Identify which cell holds the provided text, then report its (x, y) central coordinate. 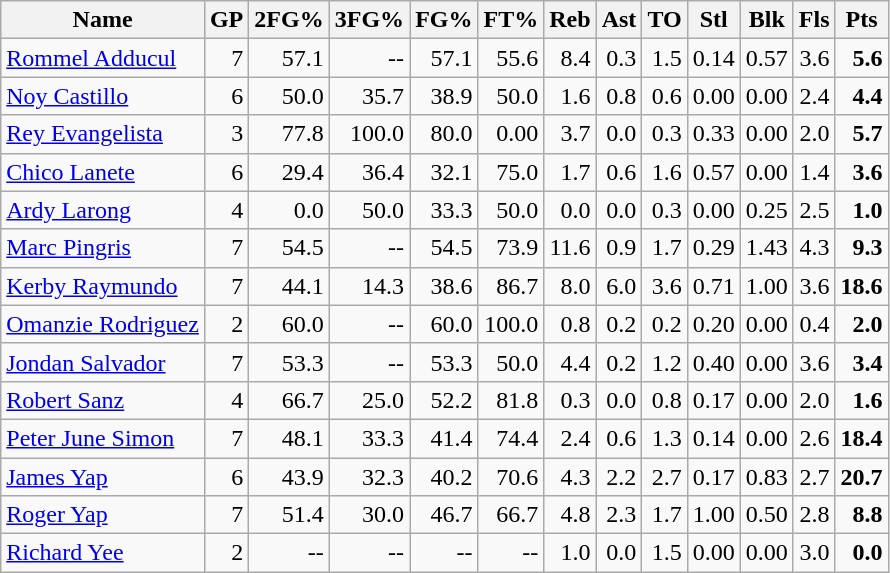
0.4 (814, 324)
5.7 (862, 134)
25.0 (369, 400)
1.4 (814, 172)
Roger Yap (103, 515)
3FG% (369, 20)
4.8 (570, 515)
74.4 (511, 438)
38.9 (444, 96)
Kerby Raymundo (103, 286)
8.8 (862, 515)
1.3 (664, 438)
55.6 (511, 58)
TO (664, 20)
Fls (814, 20)
14.3 (369, 286)
Stl (714, 20)
1.43 (766, 248)
1.2 (664, 362)
36.4 (369, 172)
86.7 (511, 286)
FG% (444, 20)
Peter June Simon (103, 438)
0.25 (766, 210)
44.1 (289, 286)
6.0 (619, 286)
2.8 (814, 515)
29.4 (289, 172)
GP (226, 20)
48.1 (289, 438)
32.1 (444, 172)
Pts (862, 20)
0.71 (714, 286)
Blk (766, 20)
Richard Yee (103, 553)
Rey Evangelista (103, 134)
Ast (619, 20)
80.0 (444, 134)
Jondan Salvador (103, 362)
2FG% (289, 20)
8.4 (570, 58)
0.40 (714, 362)
20.7 (862, 477)
41.4 (444, 438)
40.2 (444, 477)
11.6 (570, 248)
77.8 (289, 134)
73.9 (511, 248)
9.3 (862, 248)
46.7 (444, 515)
38.6 (444, 286)
2.2 (619, 477)
18.4 (862, 438)
18.6 (862, 286)
32.3 (369, 477)
Marc Pingris (103, 248)
2.6 (814, 438)
Ardy Larong (103, 210)
0.9 (619, 248)
3.0 (814, 553)
0.33 (714, 134)
3.4 (862, 362)
0.50 (766, 515)
Name (103, 20)
70.6 (511, 477)
0.29 (714, 248)
Robert Sanz (103, 400)
Rommel Adducul (103, 58)
3.7 (570, 134)
Reb (570, 20)
30.0 (369, 515)
3 (226, 134)
5.6 (862, 58)
James Yap (103, 477)
0.20 (714, 324)
0.83 (766, 477)
2.5 (814, 210)
75.0 (511, 172)
81.8 (511, 400)
2.3 (619, 515)
8.0 (570, 286)
Chico Lanete (103, 172)
35.7 (369, 96)
Noy Castillo (103, 96)
52.2 (444, 400)
51.4 (289, 515)
Omanzie Rodriguez (103, 324)
43.9 (289, 477)
FT% (511, 20)
